Return [x, y] of the center of cell containing provided text 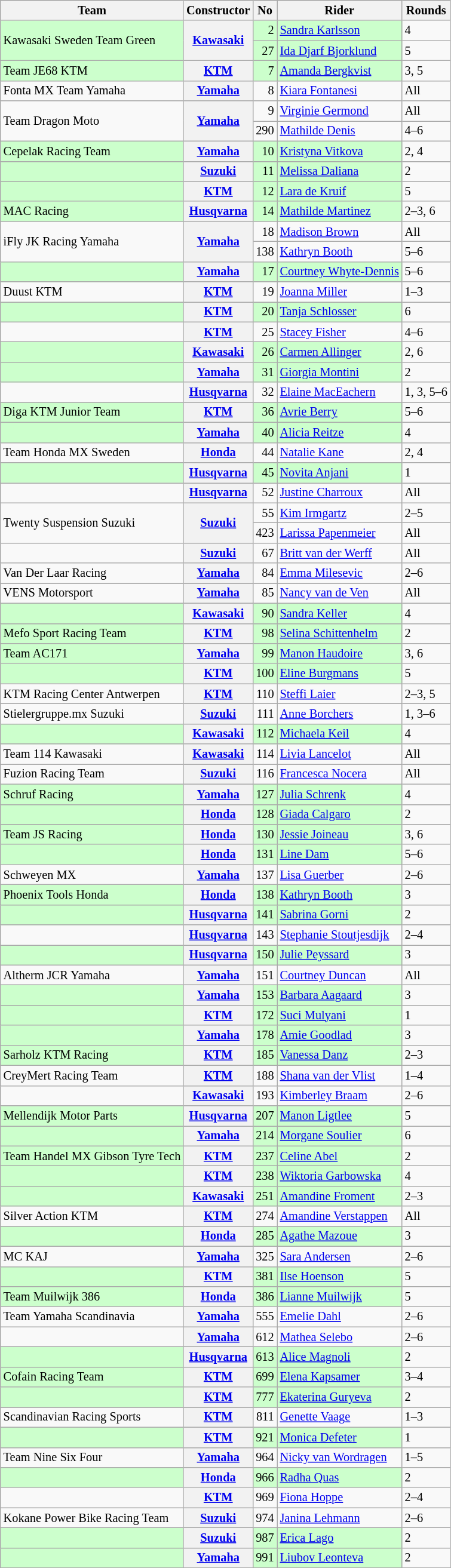
Courtney Duncan [339, 975]
Team JE68 KTM [92, 70]
Team Dragon Moto [92, 121]
Ekaterina Guryeva [339, 1397]
150 [265, 955]
Madison Brown [339, 232]
Wiktoria Garbowska [339, 1176]
19 [265, 292]
31 [265, 372]
Celine Abel [339, 1156]
964 [265, 1458]
Ida Djarf Bjorklund [339, 51]
Team [92, 10]
14 [265, 211]
987 [265, 1538]
Cepelak Racing Team [92, 151]
Radha Quas [339, 1477]
3–4 [427, 1377]
2–3, 5 [427, 694]
274 [265, 1216]
Fiona Hoppe [339, 1498]
Kimberley Braam [339, 1096]
Steffi Laier [339, 694]
90 [265, 613]
991 [265, 1558]
84 [265, 573]
Joanna Miller [339, 292]
Amie Goodlad [339, 1035]
141 [265, 915]
Michaela Keil [339, 734]
Alicia Reitze [339, 432]
Ilse Hoenson [339, 1277]
381 [265, 1277]
Eline Burgmans [339, 674]
98 [265, 634]
238 [265, 1176]
Schweyen MX [92, 875]
Manon Ligtlee [339, 1115]
100 [265, 674]
Emma Milesevic [339, 573]
Carmen Allinger [339, 352]
KTM Racing Center Antwerpen [92, 694]
Manon Haudoire [339, 653]
151 [265, 975]
Tanja Schlosser [339, 312]
612 [265, 1337]
Kokane Power Bike Racing Team [92, 1518]
Julia Schrenk [339, 794]
18 [265, 232]
Elaine MacEachern [339, 392]
Van Der Laar Racing [92, 573]
Kawasaki Sweden Team Green [92, 41]
Kristyna Vitkova [339, 151]
Team Yamaha Scandinavia [92, 1317]
Silver Action KTM [92, 1216]
130 [265, 834]
Stielergruppe.mx Suzuki [92, 714]
Rounds [427, 10]
Lara de Kruif [339, 191]
25 [265, 332]
188 [265, 1075]
Natalie Kane [339, 453]
Amandine Froment [339, 1196]
Stacey Fisher [339, 332]
Team 114 Kawasaki [92, 754]
44 [265, 453]
153 [265, 995]
2–3, 6 [427, 211]
386 [265, 1296]
Phoenix Tools Honda [92, 894]
Justine Charroux [339, 493]
207 [265, 1115]
Jessie Joineau [339, 834]
237 [265, 1156]
128 [265, 814]
921 [265, 1437]
Francesca Nocera [339, 774]
Team Handel MX Gibson Tyre Tech [92, 1156]
Melissa Daliana [339, 171]
Stephanie Stoutjesdijk [339, 935]
Alice Magnoli [339, 1357]
Monica Defeter [339, 1437]
251 [265, 1196]
Amandine Verstappen [339, 1216]
1–5 [427, 1458]
Lianne Muilwijk [339, 1296]
Nicky van Wordragen [339, 1458]
Sandra Karlsson [339, 30]
966 [265, 1477]
Giada Calgaro [339, 814]
2, 6 [427, 352]
Mathilde Denis [339, 131]
110 [265, 694]
45 [265, 472]
Fonta MX Team Yamaha [92, 91]
3, 5 [427, 70]
Anne Borchers [339, 714]
Kim Irmgartz [339, 513]
185 [265, 1055]
Team Muilwijk 386 [92, 1296]
Mathilde Martinez [339, 211]
811 [265, 1417]
1, 3, 5–6 [427, 392]
52 [265, 493]
Twenty Suspension Suzuki [92, 523]
iFly JK Racing Yamaha [92, 241]
Sara Andersen [339, 1256]
9 [265, 111]
Sarholz KTM Racing [92, 1055]
20 [265, 312]
Janina Lehmann [339, 1518]
Team Honda MX Sweden [92, 453]
Diga KTM Junior Team [92, 412]
Fuzion Racing Team [92, 774]
Scandinavian Racing Sports [92, 1417]
Mefo Sport Racing Team [92, 634]
CreyMert Racing Team [92, 1075]
172 [265, 1015]
Team Nine Six Four [92, 1458]
969 [265, 1498]
Sandra Keller [339, 613]
Julie Peyssard [339, 955]
Genette Vaage [339, 1417]
325 [265, 1256]
Avrie Berry [339, 412]
Lisa Guerber [339, 875]
777 [265, 1397]
36 [265, 412]
131 [265, 854]
Duust KTM [92, 292]
Erica Lago [339, 1538]
Barbara Aagaard [339, 995]
26 [265, 352]
Giorgia Montini [339, 372]
555 [265, 1317]
143 [265, 935]
Morgane Soulier [339, 1136]
613 [265, 1357]
27 [265, 51]
111 [265, 714]
178 [265, 1035]
11 [265, 171]
137 [265, 875]
Mathea Selebo [339, 1337]
Liubov Leonteva [339, 1558]
2–5 [427, 513]
17 [265, 272]
Cofain Racing Team [92, 1377]
127 [265, 794]
290 [265, 131]
32 [265, 392]
8 [265, 91]
112 [265, 734]
Vanessa Danz [339, 1055]
85 [265, 593]
55 [265, 513]
10 [265, 151]
12 [265, 191]
Emelie Dahl [339, 1317]
Team JS Racing [92, 834]
Agathe Mazoue [339, 1236]
Mellendijk Motor Parts [92, 1115]
Team AC171 [92, 653]
VENS Motorsport [92, 593]
99 [265, 653]
Schruf Racing [92, 794]
Altherm JCR Yamaha [92, 975]
699 [265, 1377]
Novita Anjani [339, 472]
Nancy van de Ven [339, 593]
Rider [339, 10]
Courtney Whyte-Dennis [339, 272]
285 [265, 1236]
Larissa Papenmeier [339, 533]
Sabrina Gorni [339, 915]
MC KAJ [92, 1256]
40 [265, 432]
1, 3–6 [427, 714]
116 [265, 774]
974 [265, 1518]
Britt van der Werff [339, 553]
1–4 [427, 1075]
7 [265, 70]
Amanda Bergkvist [339, 70]
214 [265, 1136]
Livia Lancelot [339, 754]
Elena Kapsamer [339, 1377]
67 [265, 553]
Suci Mulyani [339, 1015]
Selina Schittenhelm [339, 634]
MAC Racing [92, 211]
Constructor [218, 10]
114 [265, 754]
Virginie Germond [339, 111]
Line Dam [339, 854]
423 [265, 533]
No [265, 10]
Shana van der Vlist [339, 1075]
Kiara Fontanesi [339, 91]
193 [265, 1096]
